Output the (X, Y) coordinate of the center of the cell containing the given text.  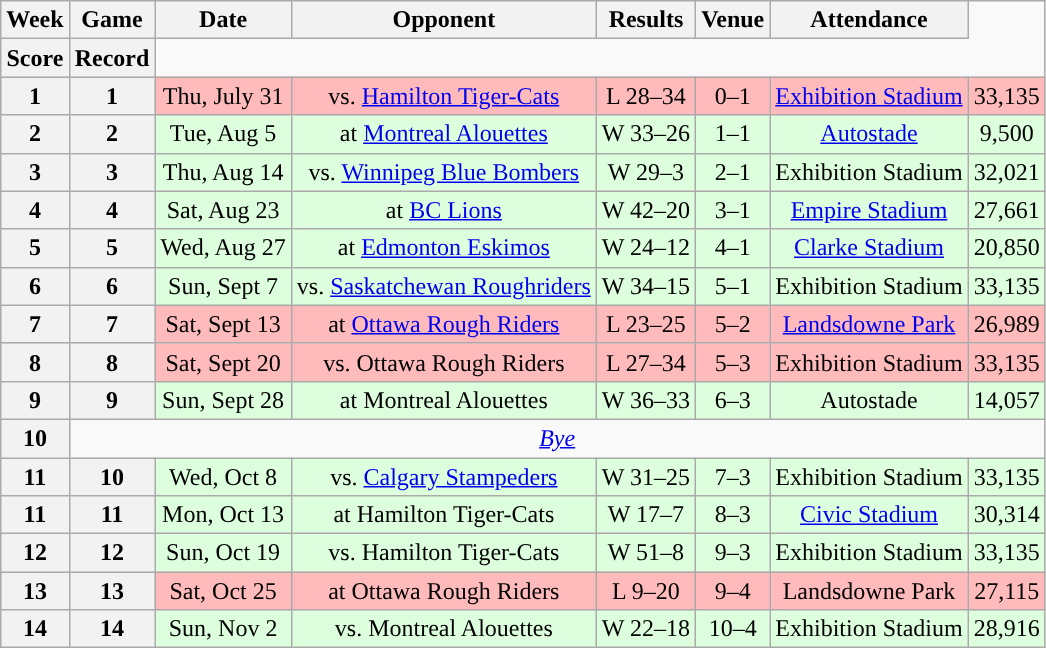
Week (35, 20)
26,989 (1006, 324)
4–1 (733, 248)
Sat, Sept 13 (223, 324)
vs. Montreal Alouettes (444, 629)
W 24–12 (646, 248)
Mon, Oct 13 (223, 515)
at Edmonton Eskimos (444, 248)
Sat, Sept 20 (223, 362)
Bye (557, 438)
1–1 (733, 134)
9,500 (1006, 134)
14,057 (1006, 400)
28,916 (1006, 629)
L 27–34 (646, 362)
vs. Winnipeg Blue Bombers (444, 172)
Sat, Oct 25 (223, 591)
27,115 (1006, 591)
30,314 (1006, 515)
27,661 (1006, 210)
Attendance (869, 20)
6–3 (733, 400)
W 34–15 (646, 286)
Sun, Sept 28 (223, 400)
Civic Stadium (869, 515)
Wed, Oct 8 (223, 477)
vs. Calgary Stampeders (444, 477)
at BC Lions (444, 210)
3–1 (733, 210)
9–3 (733, 553)
5–2 (733, 324)
Tue, Aug 5 (223, 134)
W 33–26 (646, 134)
20,850 (1006, 248)
Thu, Aug 14 (223, 172)
32,021 (1006, 172)
L 9–20 (646, 591)
5–1 (733, 286)
at Hamilton Tiger-Cats (444, 515)
Venue (733, 20)
Thu, July 31 (223, 96)
Date (223, 20)
W 17–7 (646, 515)
2–1 (733, 172)
Clarke Stadium (869, 248)
0–1 (733, 96)
7–3 (733, 477)
Record (112, 58)
5–3 (733, 362)
W 22–18 (646, 629)
Score (35, 58)
W 31–25 (646, 477)
9–4 (733, 591)
10–4 (733, 629)
Sun, Nov 2 (223, 629)
vs. Ottawa Rough Riders (444, 362)
L 28–34 (646, 96)
vs. Saskatchewan Roughriders (444, 286)
W 29–3 (646, 172)
W 51–8 (646, 553)
8–3 (733, 515)
Wed, Aug 27 (223, 248)
W 42–20 (646, 210)
Sat, Aug 23 (223, 210)
Results (646, 20)
Game (112, 20)
Empire Stadium (869, 210)
Opponent (444, 20)
W 36–33 (646, 400)
Sun, Sept 7 (223, 286)
Sun, Oct 19 (223, 553)
L 23–25 (646, 324)
